Capture the cell that displays the provided text and extract its (X, Y) central coordinate. 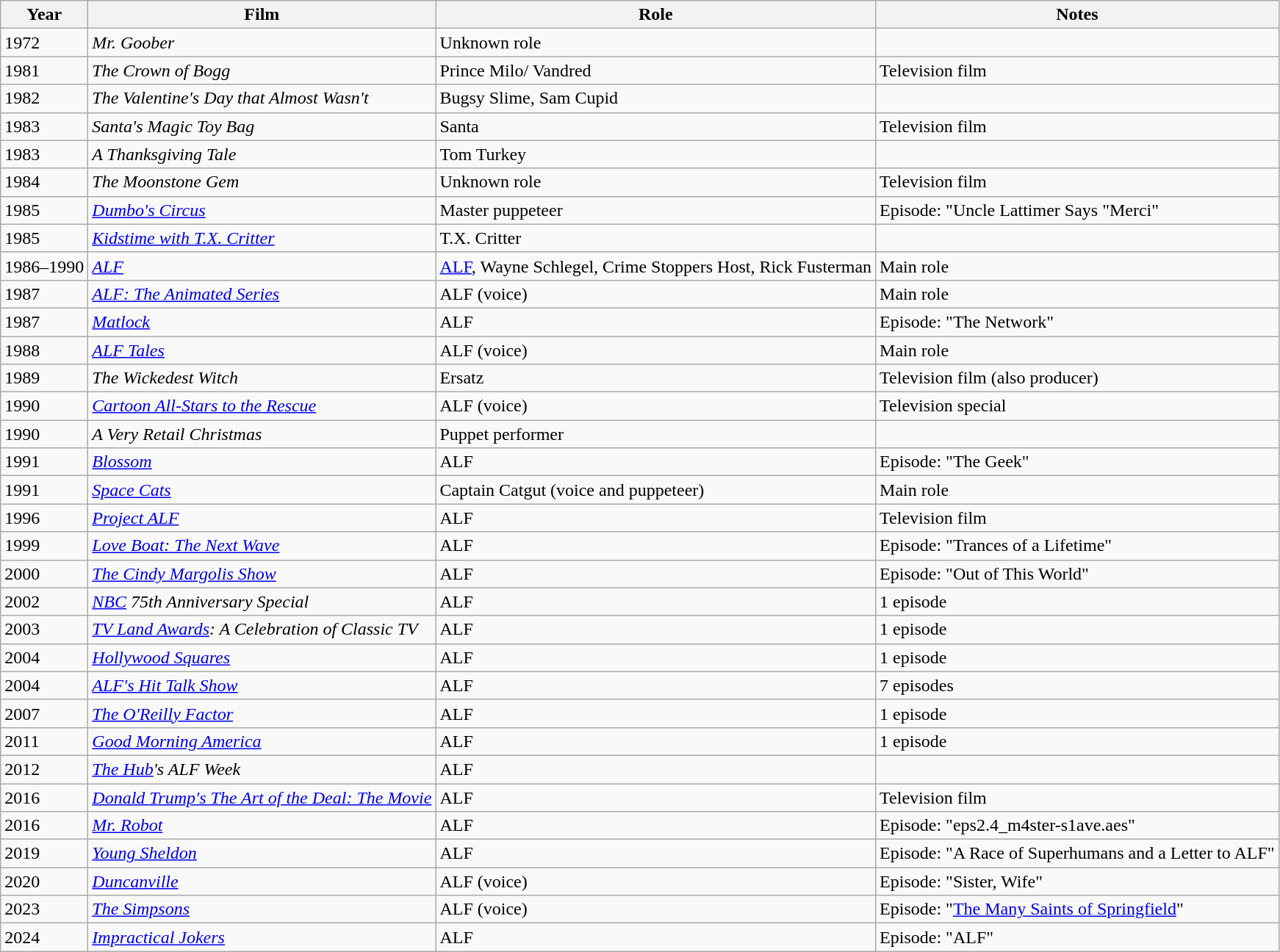
1984 (44, 182)
Cartoon All-Stars to the Rescue (262, 406)
Blossom (262, 462)
Matlock (262, 322)
The O'Reilly Factor (262, 713)
Mr. Robot (262, 826)
Mr. Goober (262, 43)
Project ALF (262, 518)
A Very Retail Christmas (262, 434)
ALF: The Animated Series (262, 294)
Donald Trump's The Art of the Deal: The Movie (262, 797)
2000 (44, 574)
Captain Catgut (voice and puppeteer) (655, 490)
2003 (44, 630)
Young Sheldon (262, 854)
Master puppeteer (655, 210)
1981 (44, 71)
7 episodes (1077, 685)
ALF Tales (262, 350)
ALF, Wayne Schlegel, Crime Stoppers Host, Rick Fusterman (655, 266)
Prince Milo/ Vandred (655, 71)
2023 (44, 909)
1999 (44, 546)
Film (262, 15)
Santa (655, 126)
2011 (44, 741)
2020 (44, 881)
Duncanville (262, 881)
The Hub's ALF Week (262, 769)
Television film (also producer) (1077, 378)
Episode: "A Race of Superhumans and a Letter to ALF" (1077, 854)
A Thanksgiving Tale (262, 154)
The Simpsons (262, 909)
Episode: "Trances of a Lifetime" (1077, 546)
Ersatz (655, 378)
Bugsy Slime, Sam Cupid (655, 98)
Love Boat: The Next Wave (262, 546)
Episode: "ALF" (1077, 937)
2019 (44, 854)
Episode: "The Geek" (1077, 462)
Santa's Magic Toy Bag (262, 126)
ALF's Hit Talk Show (262, 685)
Episode: "The Network" (1077, 322)
The Crown of Bogg (262, 71)
T.X. Critter (655, 238)
Good Morning America (262, 741)
Episode: "The Many Saints of Springfield" (1077, 909)
1988 (44, 350)
1989 (44, 378)
The Wickedest Witch (262, 378)
1972 (44, 43)
1986–1990 (44, 266)
Episode: "eps2.4_m4ster-s1ave.aes" (1077, 826)
The Cindy Margolis Show (262, 574)
Space Cats (262, 490)
Notes (1077, 15)
The Valentine's Day that Almost Wasn't (262, 98)
Puppet performer (655, 434)
1982 (44, 98)
Year (44, 15)
The Moonstone Gem (262, 182)
Television special (1077, 406)
2007 (44, 713)
Episode: "Sister, Wife" (1077, 881)
TV Land Awards: A Celebration of Classic TV (262, 630)
1996 (44, 518)
Dumbo's Circus (262, 210)
2024 (44, 937)
2002 (44, 602)
Episode: "Out of This World" (1077, 574)
Kidstime with T.X. Critter (262, 238)
Episode: "Uncle Lattimer Says "Merci" (1077, 210)
Impractical Jokers (262, 937)
NBC 75th Anniversary Special (262, 602)
2012 (44, 769)
Hollywood Squares (262, 657)
Role (655, 15)
Tom Turkey (655, 154)
